Find where the given text appears and provide that cell's center as (X, Y) coordinate. 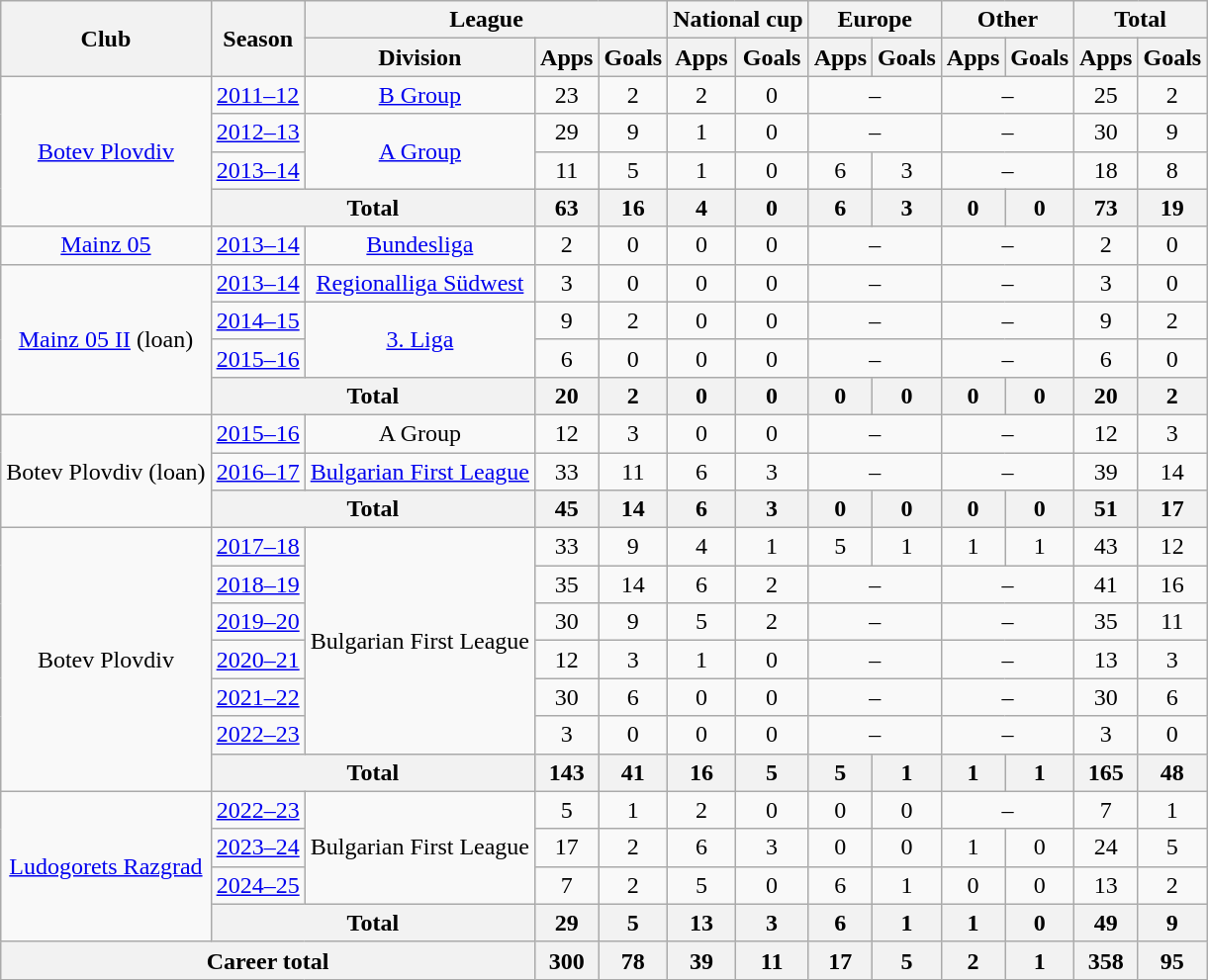
95 (1172, 960)
Ludogorets Razgrad (106, 866)
2021–22 (257, 697)
300 (567, 960)
Europe (875, 20)
73 (1106, 208)
23 (567, 95)
2016–17 (257, 472)
49 (1106, 923)
Bundesliga (419, 245)
48 (1172, 772)
Season (257, 39)
Division (419, 57)
2017–18 (257, 547)
Career total (268, 960)
2023–24 (257, 847)
143 (567, 772)
Other (1007, 20)
3. Liga (419, 339)
Regionalliga Südwest (419, 283)
Botev Plovdiv (loan) (106, 471)
45 (567, 509)
43 (1106, 547)
2018–19 (257, 584)
2019–20 (257, 622)
2012–13 (257, 133)
2024–25 (257, 885)
8 (1172, 170)
Club (106, 39)
19 (1172, 208)
National cup (738, 20)
2020–21 (257, 660)
63 (567, 208)
78 (633, 960)
Mainz 05 (106, 245)
2011–12 (257, 95)
Mainz 05 II (loan) (106, 339)
2014–15 (257, 320)
24 (1106, 847)
165 (1106, 772)
B Group (419, 95)
League (487, 20)
358 (1106, 960)
51 (1106, 509)
18 (1106, 170)
25 (1106, 95)
